Output the (x, y) coordinate of the center of the cell containing the given text.  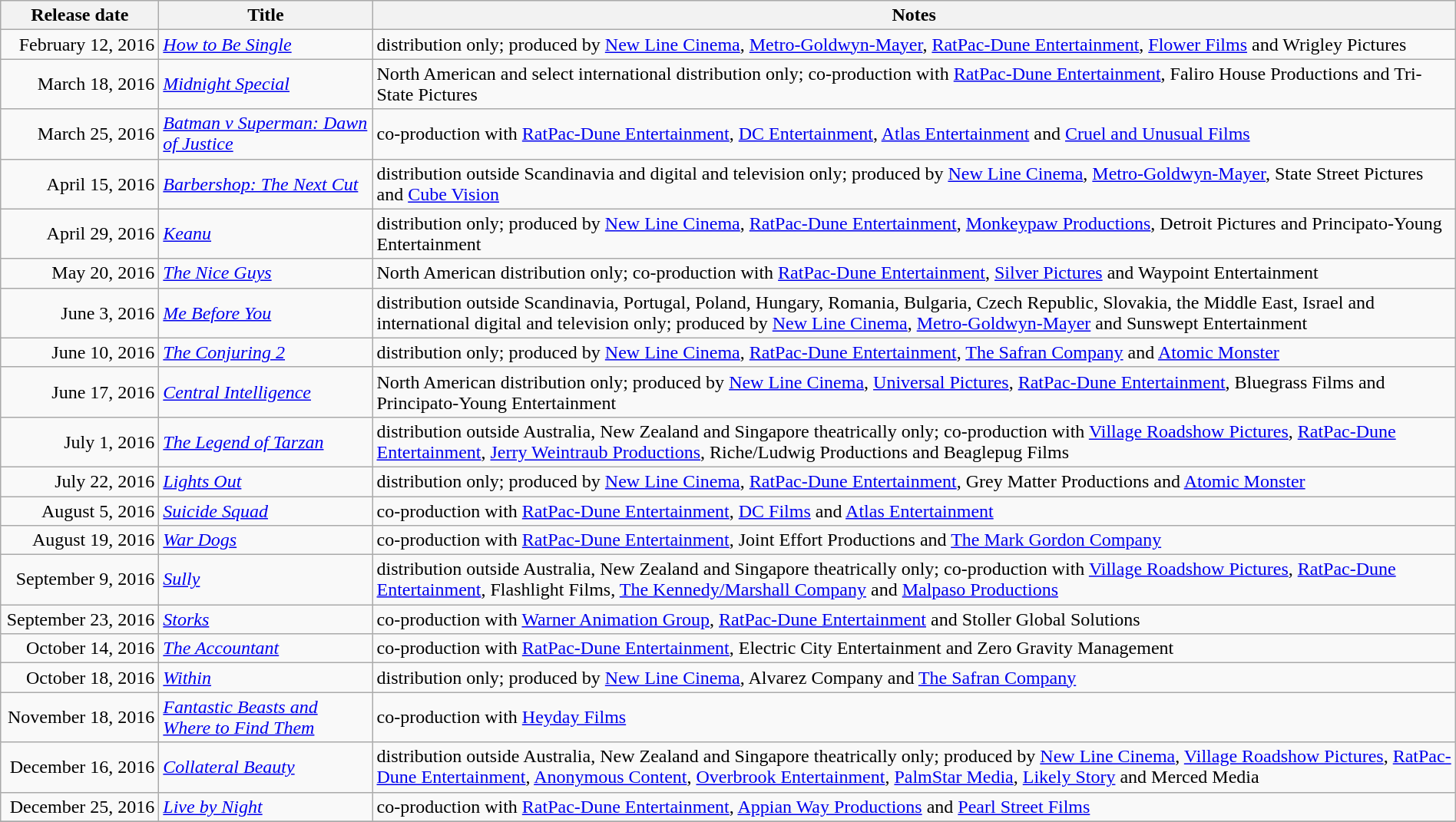
Sully (266, 580)
February 12, 2016 (80, 45)
distribution only; produced by New Line Cinema, RatPac-Dune Entertainment, Grey Matter Productions and Atomic Monster (914, 481)
co-production with Warner Animation Group, RatPac-Dune Entertainment and Stoller Global Solutions (914, 619)
Notes (914, 15)
distribution only; produced by New Line Cinema, Alvarez Company and The Safran Company (914, 678)
November 18, 2016 (80, 717)
Fantastic Beasts and Where to Find Them (266, 717)
co-production with RatPac-Dune Entertainment, Appian Way Productions and Pearl Street Films (914, 807)
co-production with RatPac-Dune Entertainment, Electric City Entertainment and Zero Gravity Management (914, 649)
The Nice Guys (266, 273)
distribution only; produced by New Line Cinema, RatPac-Dune Entertainment, Monkeypaw Productions, Detroit Pictures and Principato-Young Entertainment (914, 233)
Barbershop: The Next Cut (266, 184)
May 20, 2016 (80, 273)
co-production with RatPac-Dune Entertainment, DC Entertainment, Atlas Entertainment and Cruel and Unusual Films (914, 134)
War Dogs (266, 540)
June 3, 2016 (80, 313)
June 17, 2016 (80, 391)
Title (266, 15)
October 18, 2016 (80, 678)
August 5, 2016 (80, 510)
The Accountant (266, 649)
June 10, 2016 (80, 352)
September 23, 2016 (80, 619)
Midnight Special (266, 84)
March 18, 2016 (80, 84)
co-production with RatPac-Dune Entertainment, DC Films and Atlas Entertainment (914, 510)
co-production with Heyday Films (914, 717)
Release date (80, 15)
October 14, 2016 (80, 649)
March 25, 2016 (80, 134)
distribution only; produced by New Line Cinema, RatPac-Dune Entertainment, The Safran Company and Atomic Monster (914, 352)
co-production with RatPac-Dune Entertainment, Joint Effort Productions and The Mark Gordon Company (914, 540)
Within (266, 678)
How to Be Single (266, 45)
August 19, 2016 (80, 540)
Central Intelligence (266, 391)
Lights Out (266, 481)
Me Before You (266, 313)
distribution only; produced by New Line Cinema, Metro-Goldwyn-Mayer, RatPac-Dune Entertainment, Flower Films and Wrigley Pictures (914, 45)
December 16, 2016 (80, 768)
December 25, 2016 (80, 807)
April 29, 2016 (80, 233)
September 9, 2016 (80, 580)
The Legend of Tarzan (266, 442)
Live by Night (266, 807)
Collateral Beauty (266, 768)
North American distribution only; co-production with RatPac-Dune Entertainment, Silver Pictures and Waypoint Entertainment (914, 273)
April 15, 2016 (80, 184)
July 1, 2016 (80, 442)
The Conjuring 2 (266, 352)
Storks (266, 619)
Batman v Superman: Dawn of Justice (266, 134)
Suicide Squad (266, 510)
July 22, 2016 (80, 481)
Keanu (266, 233)
